Extract the [x, y] coordinate from the center of the cell holding the provided text.  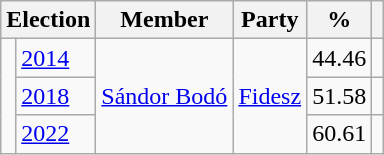
2014 [56, 58]
% [340, 20]
Member [164, 20]
60.61 [340, 134]
Fidesz [270, 96]
Election [48, 20]
Party [270, 20]
Sándor Bodó [164, 96]
44.46 [340, 58]
2018 [56, 96]
2022 [56, 134]
51.58 [340, 96]
